Extract the (x, y) coordinate from the center of the cell holding the provided text.  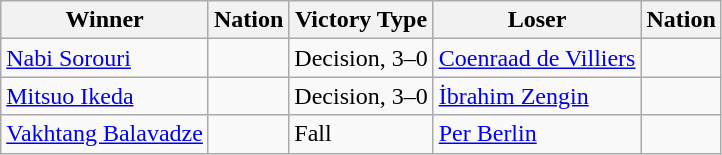
Winner (105, 20)
Nabi Sorouri (105, 58)
Mitsuo Ikeda (105, 96)
Fall (361, 134)
Per Berlin (537, 134)
Loser (537, 20)
Coenraad de Villiers (537, 58)
İbrahim Zengin (537, 96)
Vakhtang Balavadze (105, 134)
Victory Type (361, 20)
